Provide the (X, Y) coordinate of the cell's center where the given text is located.  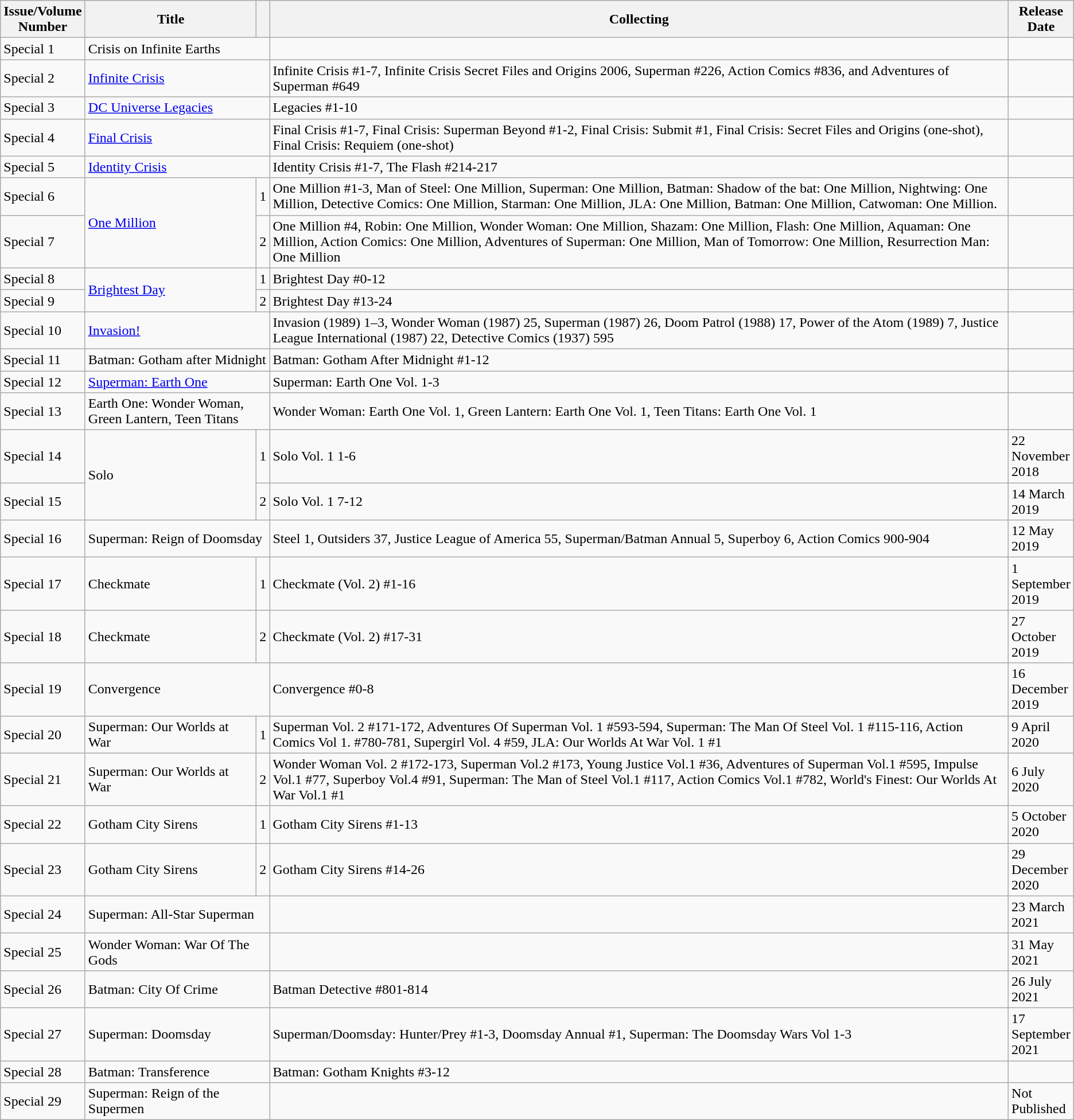
12 May 2019 (1041, 539)
Checkmate (Vol. 2) #17-31 (639, 637)
Steel 1, Outsiders 37, Justice League of America 55, Superman/Batman Annual 5, Superboy 6, Action Comics 900-904 (639, 539)
Convergence #0-8 (639, 689)
Special 10 (43, 330)
Special 3 (43, 108)
Special 14 (43, 456)
Release Date (1041, 19)
Crisis on Infinite Earths (177, 49)
Legacies #1-10 (639, 108)
Special 28 (43, 1072)
Special 25 (43, 952)
Batman Detective #801-814 (639, 989)
Special 7 (43, 241)
Special 2 (43, 78)
Special 16 (43, 539)
DC Universe Legacies (177, 108)
Convergence (177, 689)
Special 5 (43, 167)
Gotham City Sirens #14-26 (639, 869)
Solo (171, 475)
Title (171, 19)
23 March 2021 (1041, 914)
Superman: Earth One (177, 381)
Collecting (639, 19)
Batman: Gotham After Midnight #1-12 (639, 360)
Wonder Woman: Earth One Vol. 1, Green Lantern: Earth One Vol. 1, Teen Titans: Earth One Vol. 1 (639, 412)
Brightest Day #13-24 (639, 301)
Not Published (1041, 1101)
22 November 2018 (1041, 456)
Special 19 (43, 689)
Special 15 (43, 501)
Special 8 (43, 279)
Superman/Doomsday: Hunter/Prey #1-3, Doomsday Annual #1, Superman: The Doomsday Wars Vol 1-3 (639, 1034)
Brightest Day (171, 290)
Infinite Crisis (177, 78)
Identity Crisis #1-7, The Flash #214-217 (639, 167)
Special 17 (43, 584)
Special 23 (43, 869)
Special 4 (43, 138)
Batman: Gotham Knights #3-12 (639, 1072)
14 March 2019 (1041, 501)
Superman: Reign of the Supermen (177, 1101)
Issue/Volume Number (43, 19)
Batman: Gotham after Midnight (177, 360)
Batman: Transference (177, 1072)
Special 21 (43, 779)
31 May 2021 (1041, 952)
Earth One: Wonder Woman, Green Lantern, Teen Titans (177, 412)
Superman: Reign of Doomsday (177, 539)
Special 11 (43, 360)
1 September 2019 (1041, 584)
Final Crisis (177, 138)
Special 29 (43, 1101)
Special 20 (43, 734)
Special 12 (43, 381)
Special 22 (43, 825)
Batman: City Of Crime (177, 989)
Superman: Earth One Vol. 1-3 (639, 381)
16 December 2019 (1041, 689)
Checkmate (Vol. 2) #1-16 (639, 584)
Superman: All-Star Superman (177, 914)
Solo Vol. 1 1-6 (639, 456)
27 October 2019 (1041, 637)
Gotham City Sirens #1-13 (639, 825)
9 April 2020 (1041, 734)
Special 6 (43, 196)
Identity Crisis (177, 167)
Invasion! (177, 330)
17 September 2021 (1041, 1034)
Solo Vol. 1 7-12 (639, 501)
26 July 2021 (1041, 989)
29 December 2020 (1041, 869)
Special 18 (43, 637)
Brightest Day #0-12 (639, 279)
One Million (171, 223)
Special 9 (43, 301)
Wonder Woman: War Of The Gods (177, 952)
6 July 2020 (1041, 779)
5 October 2020 (1041, 825)
Special 24 (43, 914)
Infinite Crisis #1-7, Infinite Crisis Secret Files and Origins 2006, Superman #226, Action Comics #836, and Adventures of Superman #649 (639, 78)
Special 13 (43, 412)
Special 1 (43, 49)
Superman: Doomsday (177, 1034)
Special 27 (43, 1034)
Special 26 (43, 989)
